Search for the cell housing the specified text and yield its (x, y) center coordinate. 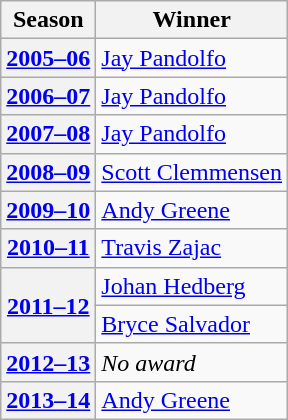
Johan Hedberg (192, 286)
Season (48, 20)
2011–12 (48, 305)
2007–08 (48, 134)
Travis Zajac (192, 248)
2005–06 (48, 58)
Bryce Salvador (192, 324)
2010–11 (48, 248)
2012–13 (48, 362)
Winner (192, 20)
No award (192, 362)
2013–14 (48, 400)
Scott Clemmensen (192, 172)
2008–09 (48, 172)
2009–10 (48, 210)
2006–07 (48, 96)
